Extract the (X, Y) coordinate from the center of the cell holding the provided text.  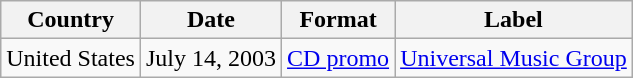
Format (338, 20)
Label (514, 20)
CD promo (338, 58)
Date (210, 20)
July 14, 2003 (210, 58)
United States (71, 58)
Universal Music Group (514, 58)
Country (71, 20)
